Find where the given text appears and provide that cell's center as [X, Y] coordinate. 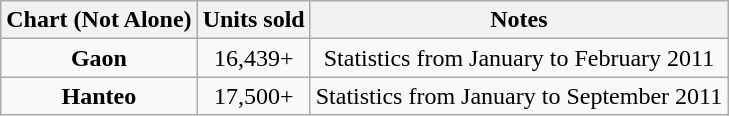
Hanteo [99, 96]
Notes [518, 20]
Units sold [254, 20]
Chart (Not Alone) [99, 20]
Statistics from January to September 2011 [518, 96]
16,439+ [254, 58]
Gaon [99, 58]
17,500+ [254, 96]
Statistics from January to February 2011 [518, 58]
